Extract the (X, Y) coordinate from the center of the cell holding the provided text.  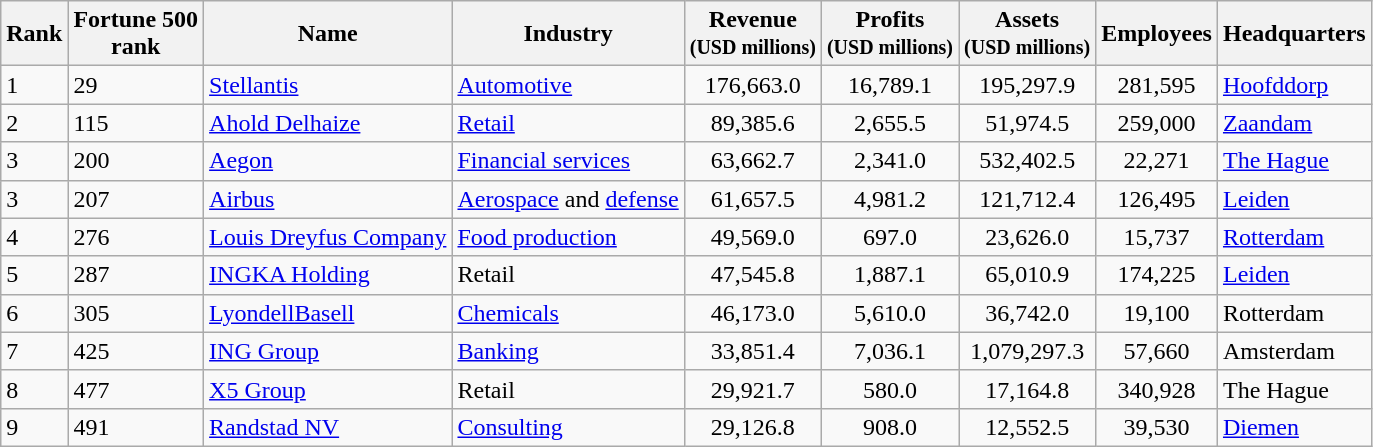
Ahold Delhaize (328, 123)
29 (136, 85)
908.0 (890, 427)
89,385.6 (752, 123)
17,164.8 (1028, 389)
51,974.5 (1028, 123)
200 (136, 161)
22,271 (1157, 161)
Revenue(USD millions) (752, 34)
1,887.1 (890, 275)
Amsterdam (1294, 351)
9 (34, 427)
ING Group (328, 351)
4,981.2 (890, 199)
Aerospace and defense (568, 199)
Chemicals (568, 313)
425 (136, 351)
12,552.5 (1028, 427)
Food production (568, 237)
259,000 (1157, 123)
5,610.0 (890, 313)
6 (34, 313)
4 (34, 237)
65,010.9 (1028, 275)
61,657.5 (752, 199)
Headquarters (1294, 34)
276 (136, 237)
5 (34, 275)
281,595 (1157, 85)
Profits(USD millions) (890, 34)
33,851.4 (752, 351)
207 (136, 199)
7 (34, 351)
49,569.0 (752, 237)
697.0 (890, 237)
Industry (568, 34)
7,036.1 (890, 351)
477 (136, 389)
23,626.0 (1028, 237)
Name (328, 34)
16,789.1 (890, 85)
Consulting (568, 427)
57,660 (1157, 351)
Randstad NV (328, 427)
LyondellBasell (328, 313)
2,341.0 (890, 161)
174,225 (1157, 275)
19,100 (1157, 313)
Automotive (568, 85)
39,530 (1157, 427)
121,712.4 (1028, 199)
491 (136, 427)
15,737 (1157, 237)
Rank (34, 34)
1 (34, 85)
29,921.7 (752, 389)
580.0 (890, 389)
46,173.0 (752, 313)
Assets (USD millions) (1028, 34)
Employees (1157, 34)
195,297.9 (1028, 85)
X5 Group (328, 389)
Diemen (1294, 427)
126,495 (1157, 199)
115 (136, 123)
8 (34, 389)
2 (34, 123)
29,126.8 (752, 427)
Hoofddorp (1294, 85)
INGKA Holding (328, 275)
63,662.7 (752, 161)
2,655.5 (890, 123)
Zaandam (1294, 123)
Fortune 500rank (136, 34)
340,928 (1157, 389)
Stellantis (328, 85)
Financial services (568, 161)
Louis Dreyfus Company (328, 237)
Airbus (328, 199)
47,545.8 (752, 275)
287 (136, 275)
305 (136, 313)
176,663.0 (752, 85)
532,402.5 (1028, 161)
1,079,297.3 (1028, 351)
Banking (568, 351)
Aegon (328, 161)
36,742.0 (1028, 313)
